Pinpoint the cell where the given text exists, returning its (X, Y) midpoint coordinate. 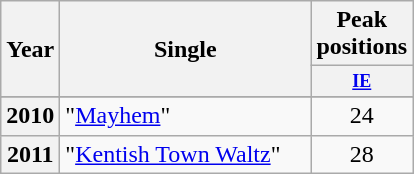
"Kentish Town Waltz" (186, 154)
Single (186, 49)
2010 (30, 116)
Year (30, 49)
"Mayhem" (186, 116)
24 (362, 116)
2011 (30, 154)
Peak positions (362, 34)
IE (362, 82)
28 (362, 154)
